Search for the cell housing the specified text and yield its (x, y) center coordinate. 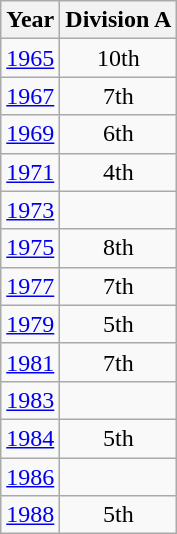
Year (30, 20)
1979 (30, 324)
4th (118, 172)
1971 (30, 172)
1973 (30, 210)
1969 (30, 134)
1981 (30, 362)
10th (118, 58)
1988 (30, 515)
6th (118, 134)
Division A (118, 20)
1977 (30, 286)
1965 (30, 58)
8th (118, 248)
1975 (30, 248)
1986 (30, 477)
1983 (30, 400)
1984 (30, 438)
1967 (30, 96)
